Locate the cell with the specified text and output its (X, Y) center coordinate. 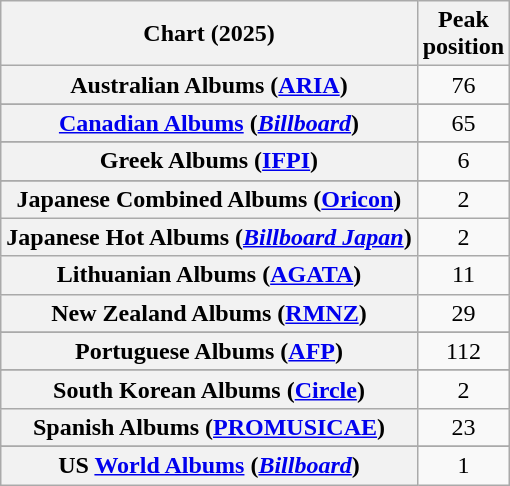
6 (463, 161)
Greek Albums (IFPI) (209, 161)
New Zealand Albums (RMNZ) (209, 313)
76 (463, 85)
Spanish Albums (PROMUSICAE) (209, 427)
Australian Albums (ARIA) (209, 85)
29 (463, 313)
Japanese Combined Albums (Oricon) (209, 199)
Portuguese Albums (AFP) (209, 351)
Japanese Hot Albums (Billboard Japan) (209, 237)
11 (463, 275)
US World Albums (Billboard) (209, 465)
1 (463, 465)
Chart (2025) (209, 34)
Lithuanian Albums (AGATA) (209, 275)
Canadian Albums (Billboard) (209, 123)
23 (463, 427)
65 (463, 123)
South Korean Albums (Circle) (209, 389)
Peakposition (463, 34)
112 (463, 351)
